Scan for the cell matching the given text and deliver its [X, Y] coordinate at center. 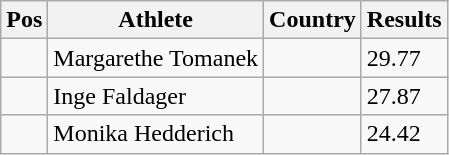
Monika Hedderich [156, 134]
Results [404, 20]
Country [313, 20]
Athlete [156, 20]
24.42 [404, 134]
Pos [24, 20]
29.77 [404, 58]
27.87 [404, 96]
Margarethe Tomanek [156, 58]
Inge Faldager [156, 96]
